Return [x, y] of the center of cell containing provided text 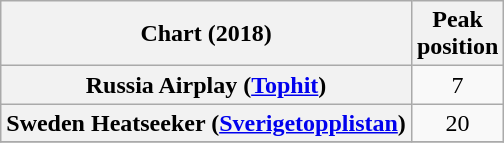
20 [457, 123]
Russia Airplay (Tophit) [206, 85]
7 [457, 85]
Peakposition [457, 34]
Chart (2018) [206, 34]
Sweden Heatseeker (Sverigetopplistan) [206, 123]
